Search for the cell housing the specified text and yield its (x, y) center coordinate. 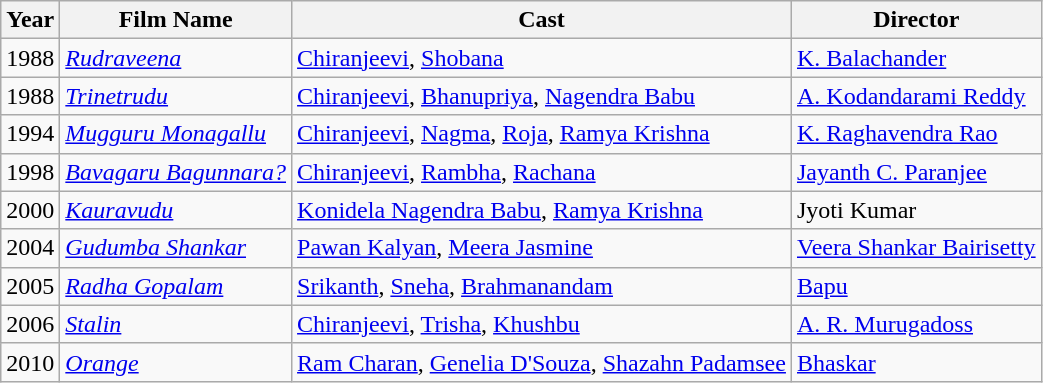
2010 (30, 362)
Bhaskar (916, 362)
Trinetrudu (176, 96)
Chiranjeevi, Trisha, Khushbu (542, 324)
Chiranjeevi, Rambha, Rachana (542, 172)
Chiranjeevi, Nagma, Roja, Ramya Krishna (542, 134)
Jayanth C. Paranjee (916, 172)
Pawan Kalyan, Meera Jasmine (542, 248)
Rudraveena (176, 58)
Gudumba Shankar (176, 248)
1998 (30, 172)
Chiranjeevi, Bhanupriya, Nagendra Babu (542, 96)
Srikanth, Sneha, Brahmanandam (542, 286)
Radha Gopalam (176, 286)
2004 (30, 248)
2005 (30, 286)
Veera Shankar Bairisetty (916, 248)
Director (916, 20)
A. Kodandarami Reddy (916, 96)
2000 (30, 210)
Bapu (916, 286)
Cast (542, 20)
Kauravudu (176, 210)
Mugguru Monagallu (176, 134)
K. Raghavendra Rao (916, 134)
A. R. Murugadoss (916, 324)
Film Name (176, 20)
K. Balachander (916, 58)
1994 (30, 134)
Chiranjeevi, Shobana (542, 58)
Orange (176, 362)
Ram Charan, Genelia D'Souza, Shazahn Padamsee (542, 362)
Bavagaru Bagunnara? (176, 172)
Year (30, 20)
Stalin (176, 324)
2006 (30, 324)
Konidela Nagendra Babu, Ramya Krishna (542, 210)
Jyoti Kumar (916, 210)
